Detect which cell encompasses the target text, then output its (X, Y) center coordinate. 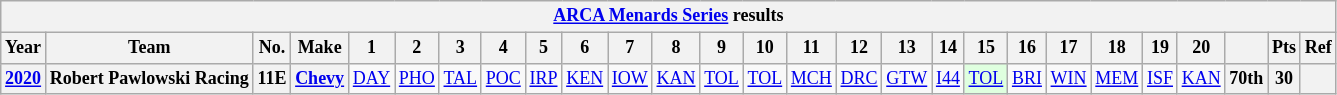
16 (1028, 48)
7 (630, 48)
POC (503, 78)
4 (503, 48)
Team (149, 48)
30 (1284, 78)
PHO (416, 78)
IRP (544, 78)
MCH (812, 78)
2020 (24, 78)
No. (272, 48)
WIN (1068, 78)
19 (1160, 48)
17 (1068, 48)
DAY (371, 78)
13 (907, 48)
KEN (585, 78)
Ref (1318, 48)
11 (812, 48)
TAL (460, 78)
2 (416, 48)
Make (320, 48)
9 (722, 48)
5 (544, 48)
3 (460, 48)
11E (272, 78)
15 (986, 48)
DRC (859, 78)
Robert Pawlowski Racing (149, 78)
Chevy (320, 78)
Year (24, 48)
14 (948, 48)
18 (1117, 48)
10 (764, 48)
12 (859, 48)
I44 (948, 78)
BRI (1028, 78)
ARCA Menards Series results (668, 16)
ISF (1160, 78)
Pts (1284, 48)
70th (1246, 78)
GTW (907, 78)
6 (585, 48)
8 (676, 48)
1 (371, 48)
IOW (630, 78)
20 (1201, 48)
MEM (1117, 78)
